Output the (x, y) coordinate of the center of the cell containing the given text.  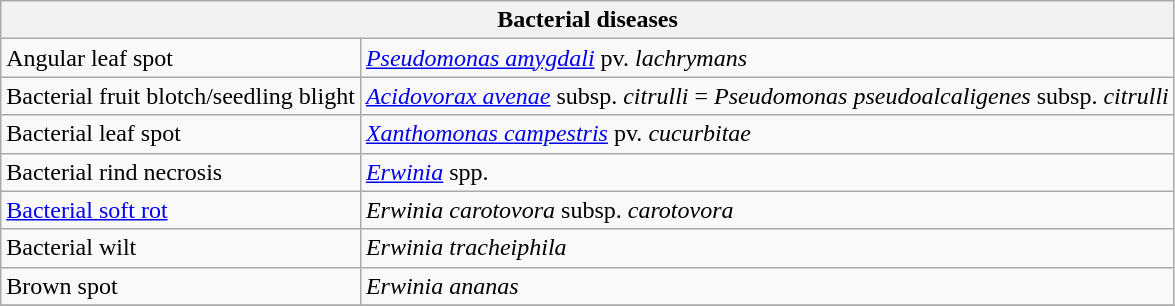
Bacterial fruit blotch/seedling blight (181, 96)
Bacterial diseases (588, 20)
Bacterial leaf spot (181, 134)
Pseudomonas amygdali pv. lachrymans (767, 58)
Bacterial wilt (181, 248)
Brown spot (181, 286)
Erwinia ananas (767, 286)
Bacterial soft rot (181, 210)
Erwinia spp. (767, 172)
Acidovorax avenae subsp. citrulli = Pseudomonas pseudoalcaligenes subsp. citrulli (767, 96)
Angular leaf spot (181, 58)
Xanthomonas campestris pv. cucurbitae (767, 134)
Erwinia carotovora subsp. carotovora (767, 210)
Erwinia tracheiphila (767, 248)
Bacterial rind necrosis (181, 172)
